Provide the [X, Y] coordinate of the cell's center where the given text is located.  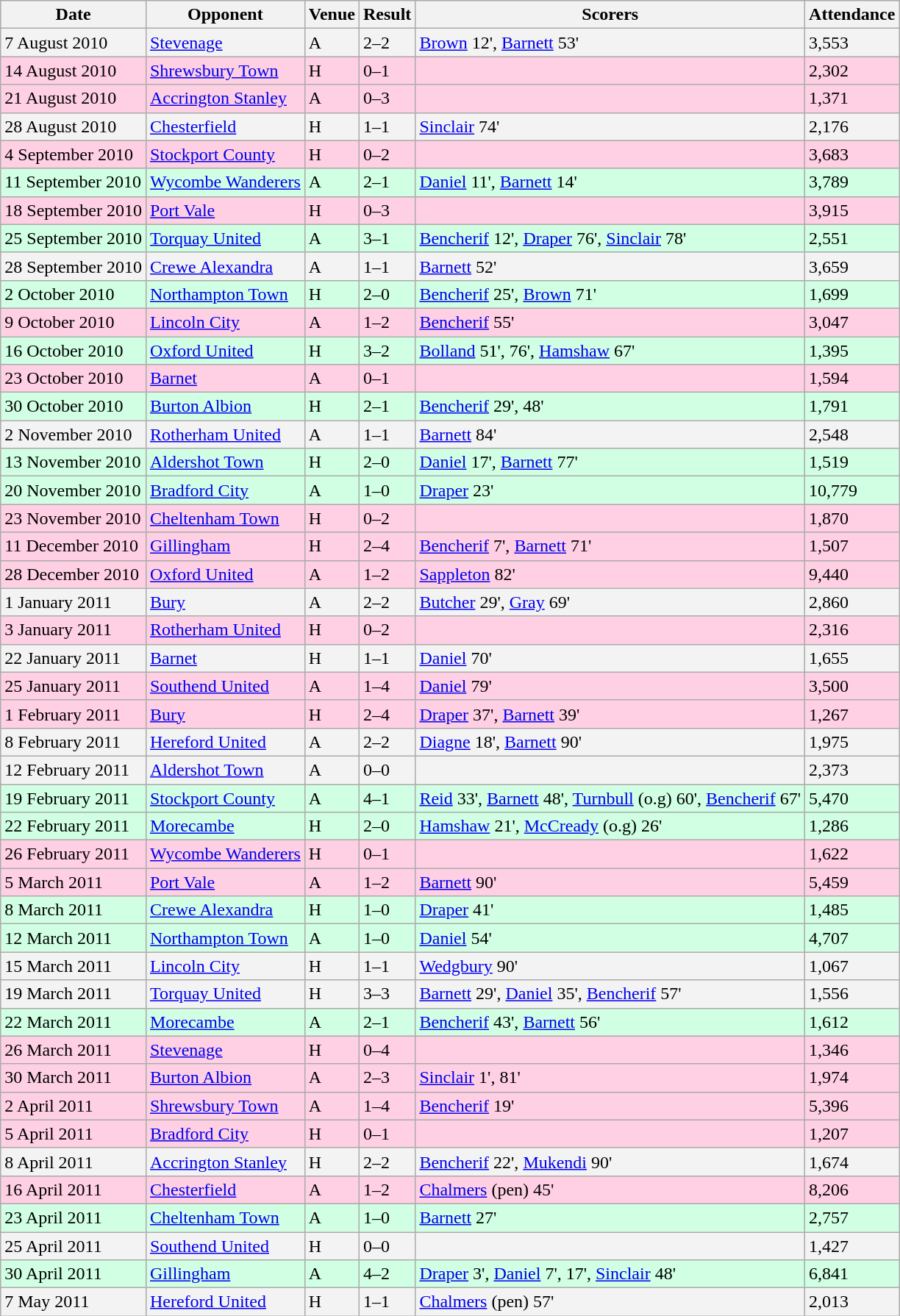
3,500 [852, 686]
19 February 2011 [74, 798]
26 March 2011 [74, 1050]
Draper 41' [610, 910]
5 April 2011 [74, 1134]
18 September 2010 [74, 210]
2,176 [852, 126]
3–3 [387, 994]
1,395 [852, 351]
5,396 [852, 1106]
Daniel 79' [610, 686]
30 March 2011 [74, 1078]
2,551 [852, 238]
1,267 [852, 714]
10,779 [852, 490]
2,548 [852, 435]
Draper 37', Barnett 39' [610, 714]
12 March 2011 [74, 938]
9,440 [852, 574]
8 March 2011 [74, 910]
Date [74, 15]
Daniel 70' [610, 658]
Bencherif 22', Mukendi 90' [610, 1162]
25 September 2010 [74, 238]
28 December 2010 [74, 574]
1,699 [852, 294]
1 February 2011 [74, 714]
2,316 [852, 630]
2 April 2011 [74, 1106]
2,860 [852, 602]
Barnett 84' [610, 435]
16 October 2010 [74, 351]
23 November 2010 [74, 518]
1,622 [852, 854]
8 April 2011 [74, 1162]
3,553 [852, 43]
2 October 2010 [74, 294]
1,427 [852, 1246]
1,519 [852, 462]
1 January 2011 [74, 602]
Draper 3', Daniel 7', 17', Sinclair 48' [610, 1274]
2–3 [387, 1078]
Sinclair 1', 81' [610, 1078]
1,975 [852, 742]
19 March 2011 [74, 994]
Hamshaw 21', McCready (o.g) 26' [610, 826]
Chalmers (pen) 57' [610, 1302]
Bencherif 19' [610, 1106]
Butcher 29', Gray 69' [610, 602]
11 December 2010 [74, 546]
2 November 2010 [74, 435]
Reid 33', Barnett 48', Turnbull (o.g) 60', Bencherif 67' [610, 798]
7 May 2011 [74, 1302]
1,371 [852, 99]
1,974 [852, 1078]
Opponent [225, 15]
28 September 2010 [74, 266]
23 April 2011 [74, 1217]
Brown 12', Barnett 53' [610, 43]
13 November 2010 [74, 462]
11 September 2010 [74, 182]
Daniel 54' [610, 938]
2,302 [852, 71]
3,047 [852, 322]
3–2 [387, 351]
3 January 2011 [74, 630]
5,459 [852, 882]
22 February 2011 [74, 826]
4–1 [387, 798]
28 August 2010 [74, 126]
14 August 2010 [74, 71]
Barnett 27' [610, 1217]
3,789 [852, 182]
1,346 [852, 1050]
Result [387, 15]
Draper 23' [610, 490]
1,556 [852, 994]
1,507 [852, 546]
Bencherif 29', 48' [610, 407]
8,206 [852, 1190]
3,915 [852, 210]
Barnett 52' [610, 266]
12 February 2011 [74, 770]
Daniel 11', Barnett 14' [610, 182]
1,655 [852, 658]
Diagne 18', Barnett 90' [610, 742]
1,286 [852, 826]
20 November 2010 [74, 490]
7 August 2010 [74, 43]
3,683 [852, 154]
21 August 2010 [74, 99]
1,207 [852, 1134]
2,013 [852, 1302]
0–4 [387, 1050]
1,485 [852, 910]
22 March 2011 [74, 1022]
Attendance [852, 15]
30 October 2010 [74, 407]
2,757 [852, 1217]
2,373 [852, 770]
9 October 2010 [74, 322]
23 October 2010 [74, 379]
25 April 2011 [74, 1246]
30 April 2011 [74, 1274]
1,674 [852, 1162]
Venue [332, 15]
Bolland 51', 76', Hamshaw 67' [610, 351]
Scorers [610, 15]
22 January 2011 [74, 658]
Bencherif 7', Barnett 71' [610, 546]
1,594 [852, 379]
Barnett 29', Daniel 35', Bencherif 57' [610, 994]
8 February 2011 [74, 742]
25 January 2011 [74, 686]
Bencherif 43', Barnett 56' [610, 1022]
Sappleton 82' [610, 574]
Wedgbury 90' [610, 966]
Bencherif 55' [610, 322]
4 September 2010 [74, 154]
3–1 [387, 238]
Daniel 17', Barnett 77' [610, 462]
3,659 [852, 266]
16 April 2011 [74, 1190]
Sinclair 74' [610, 126]
Chalmers (pen) 45' [610, 1190]
4–2 [387, 1274]
1,870 [852, 518]
6,841 [852, 1274]
5 March 2011 [74, 882]
26 February 2011 [74, 854]
Bencherif 12', Draper 76', Sinclair 78' [610, 238]
Barnett 90' [610, 882]
Bencherif 25', Brown 71' [610, 294]
4,707 [852, 938]
1,612 [852, 1022]
1,791 [852, 407]
1,067 [852, 966]
15 March 2011 [74, 966]
5,470 [852, 798]
